Return the [x, y] coordinate for the center point of the cell that contains the specified text.  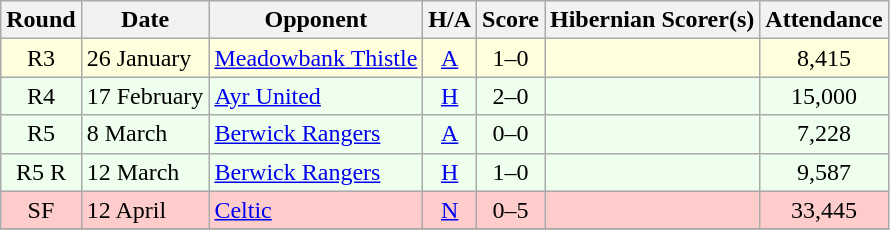
8 March [145, 134]
R5 R [41, 172]
R4 [41, 96]
17 February [145, 96]
12 March [145, 172]
9,587 [824, 172]
33,445 [824, 210]
Celtic [316, 210]
R3 [41, 58]
Opponent [316, 20]
Round [41, 20]
0–0 [511, 134]
SF [41, 210]
8,415 [824, 58]
15,000 [824, 96]
2–0 [511, 96]
H/A [450, 20]
Ayr United [316, 96]
0–5 [511, 210]
26 January [145, 58]
N [450, 210]
7,228 [824, 134]
Date [145, 20]
12 April [145, 210]
R5 [41, 134]
Attendance [824, 20]
Hibernian Scorer(s) [652, 20]
Meadowbank Thistle [316, 58]
Score [511, 20]
